Identify which cell holds the provided text, then report its (X, Y) central coordinate. 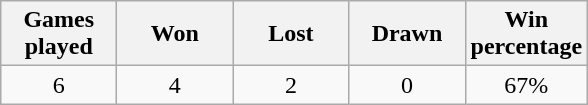
2 (291, 85)
6 (59, 85)
67% (526, 85)
4 (175, 85)
Games played (59, 34)
Lost (291, 34)
Drawn (407, 34)
Won (175, 34)
0 (407, 85)
Win percentage (526, 34)
